For the text-containing cell, return its midpoint in (X, Y) coordinate format. 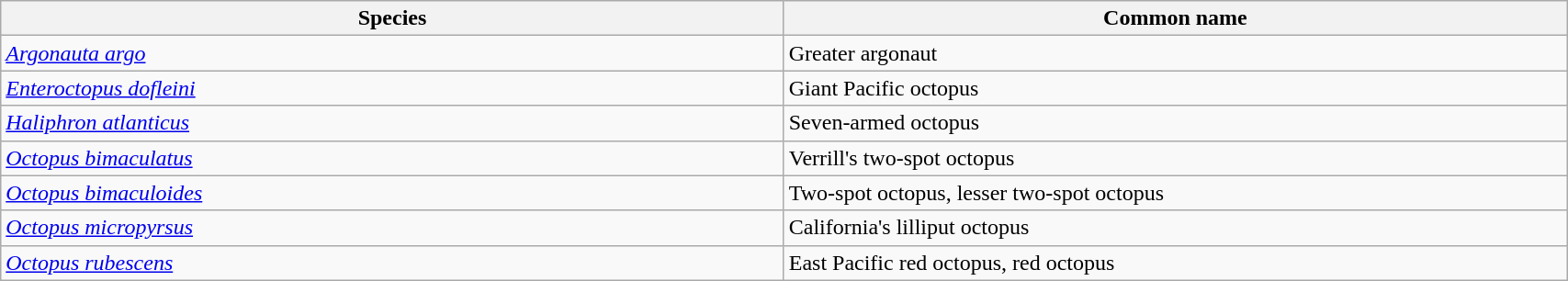
Seven-armed octopus (1175, 123)
Greater argonaut (1175, 53)
Haliphron atlanticus (392, 123)
Common name (1175, 18)
East Pacific red octopus, red octopus (1175, 263)
Verrill's two-spot octopus (1175, 158)
Two-spot octopus, lesser two-spot octopus (1175, 193)
California's lilliput octopus (1175, 228)
Octopus micropyrsus (392, 228)
Octopus rubescens (392, 263)
Giant Pacific octopus (1175, 88)
Species (392, 18)
Enteroctopus dofleini (392, 88)
Argonauta argo (392, 53)
Octopus bimaculoides (392, 193)
Octopus bimaculatus (392, 158)
